Locate the cell with the specified text and output its (X, Y) center coordinate. 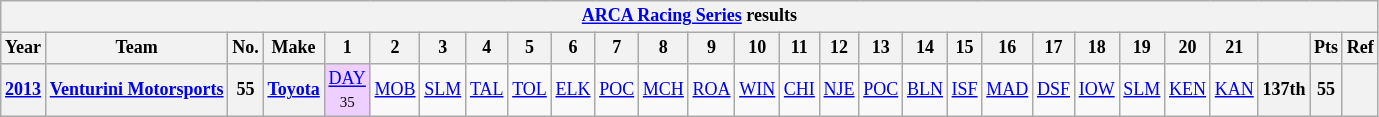
Year (24, 48)
15 (964, 48)
Toyota (294, 90)
ROA (712, 90)
KEN (1188, 90)
12 (839, 48)
Make (294, 48)
WIN (758, 90)
Pts (1326, 48)
Team (136, 48)
16 (1008, 48)
MOB (395, 90)
17 (1054, 48)
9 (712, 48)
20 (1188, 48)
6 (573, 48)
8 (663, 48)
MAD (1008, 90)
18 (1096, 48)
21 (1234, 48)
ISF (964, 90)
ARCA Racing Series results (690, 16)
137th (1284, 90)
KAN (1234, 90)
2 (395, 48)
2013 (24, 90)
19 (1142, 48)
DSF (1054, 90)
1 (347, 48)
TAL (487, 90)
IOW (1096, 90)
MCH (663, 90)
CHI (800, 90)
10 (758, 48)
BLN (926, 90)
DAY35 (347, 90)
No. (246, 48)
3 (443, 48)
NJE (839, 90)
11 (800, 48)
5 (530, 48)
Ref (1360, 48)
Venturini Motorsports (136, 90)
7 (617, 48)
4 (487, 48)
TOL (530, 90)
14 (926, 48)
ELK (573, 90)
13 (881, 48)
